Locate the cell with the specified text and output its (X, Y) center coordinate. 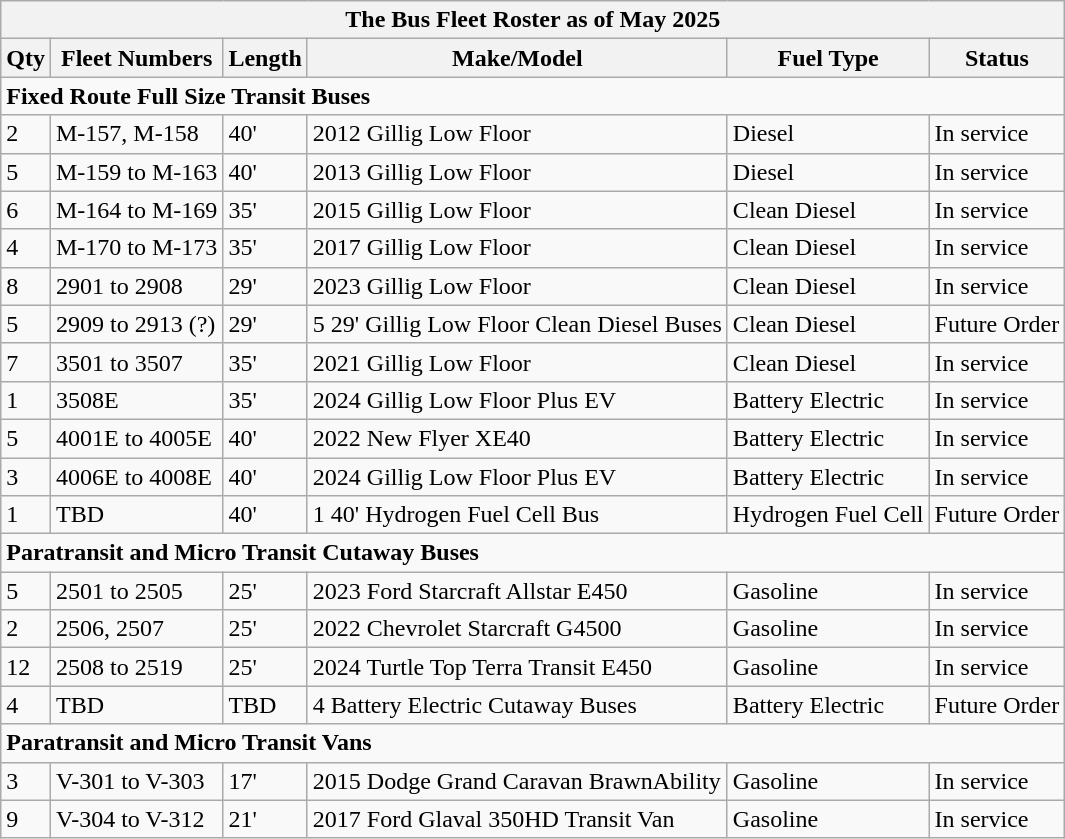
2012 Gillig Low Floor (517, 134)
M-170 to M-173 (136, 248)
2021 Gillig Low Floor (517, 362)
Hydrogen Fuel Cell (828, 515)
2022 New Flyer XE40 (517, 438)
2501 to 2505 (136, 591)
2909 to 2913 (?) (136, 324)
4 Battery Electric Cutaway Buses (517, 705)
Paratransit and Micro Transit Cutaway Buses (533, 553)
2023 Ford Starcraft Allstar E450 (517, 591)
2013 Gillig Low Floor (517, 172)
M-157, M-158 (136, 134)
8 (26, 286)
Paratransit and Micro Transit Vans (533, 743)
12 (26, 667)
4001E to 4005E (136, 438)
Make/Model (517, 58)
17' (265, 781)
V-301 to V-303 (136, 781)
2024 Turtle Top Terra Transit E450 (517, 667)
The Bus Fleet Roster as of May 2025 (533, 20)
Fixed Route Full Size Transit Buses (533, 96)
2901 to 2908 (136, 286)
Status (997, 58)
Fuel Type (828, 58)
7 (26, 362)
21' (265, 819)
3501 to 3507 (136, 362)
2015 Gillig Low Floor (517, 210)
M-159 to M-163 (136, 172)
3508E (136, 400)
Fleet Numbers (136, 58)
4006E to 4008E (136, 477)
2023 Gillig Low Floor (517, 286)
6 (26, 210)
2015 Dodge Grand Caravan BrawnAbility (517, 781)
1 40' Hydrogen Fuel Cell Bus (517, 515)
2017 Gillig Low Floor (517, 248)
Length (265, 58)
Qty (26, 58)
2017 Ford Glaval 350HD Transit Van (517, 819)
2506, 2507 (136, 629)
2508 to 2519 (136, 667)
2022 Chevrolet Starcraft G4500 (517, 629)
5 29' Gillig Low Floor Clean Diesel Buses (517, 324)
9 (26, 819)
V-304 to V-312 (136, 819)
M-164 to M-169 (136, 210)
